Search for the cell housing the specified text and yield its [X, Y] center coordinate. 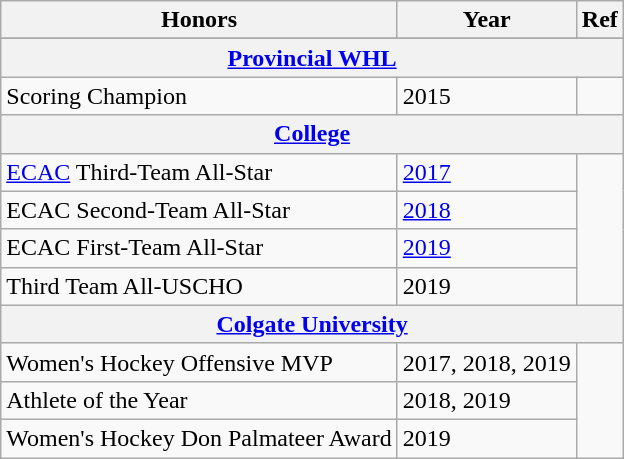
2018, 2019 [486, 400]
Year [486, 20]
Women's Hockey Offensive MVP [199, 362]
2017 [486, 172]
ECAC First-Team All-Star [199, 248]
Provincial WHL [312, 58]
2017, 2018, 2019 [486, 362]
ECAC Third-Team All-Star [199, 172]
College [312, 134]
2015 [486, 96]
Third Team All-USCHO [199, 286]
2018 [486, 210]
Honors [199, 20]
Ref [600, 20]
Women's Hockey Don Palmateer Award [199, 438]
ECAC Second-Team All-Star [199, 210]
Colgate University [312, 324]
Scoring Champion [199, 96]
Athlete of the Year [199, 400]
